Determine the (x, y) coordinate at the center of the cell enclosing the given text.  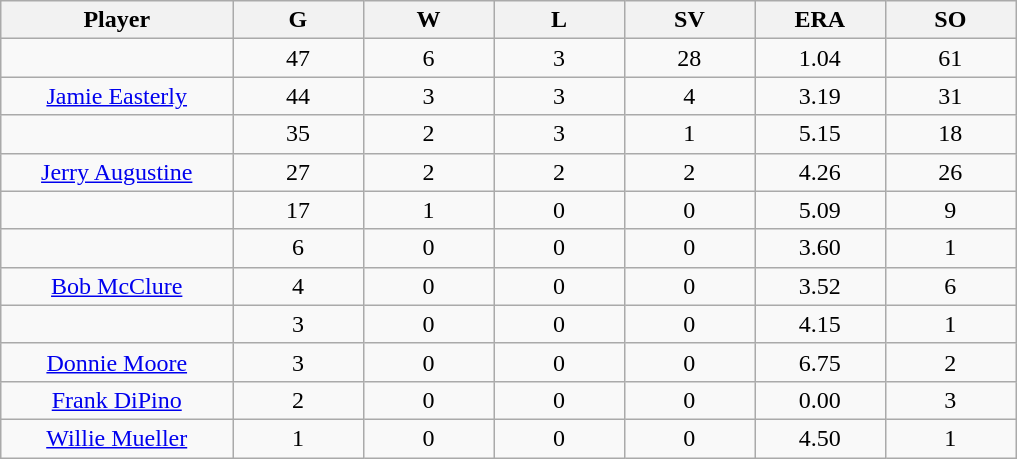
ERA (820, 20)
47 (298, 58)
G (298, 20)
17 (298, 210)
5.09 (820, 210)
3.19 (820, 96)
Donnie Moore (117, 362)
3.52 (820, 286)
26 (950, 172)
SV (689, 20)
Jerry Augustine (117, 172)
Frank DiPino (117, 400)
Willie Mueller (117, 438)
9 (950, 210)
0.00 (820, 400)
1.04 (820, 58)
18 (950, 134)
Bob McClure (117, 286)
Jamie Easterly (117, 96)
44 (298, 96)
31 (950, 96)
L (559, 20)
6.75 (820, 362)
27 (298, 172)
35 (298, 134)
Player (117, 20)
W (428, 20)
28 (689, 58)
4.26 (820, 172)
SO (950, 20)
61 (950, 58)
4.50 (820, 438)
4.15 (820, 324)
5.15 (820, 134)
3.60 (820, 248)
